Output the [x, y] coordinate of the center of the cell containing the given text.  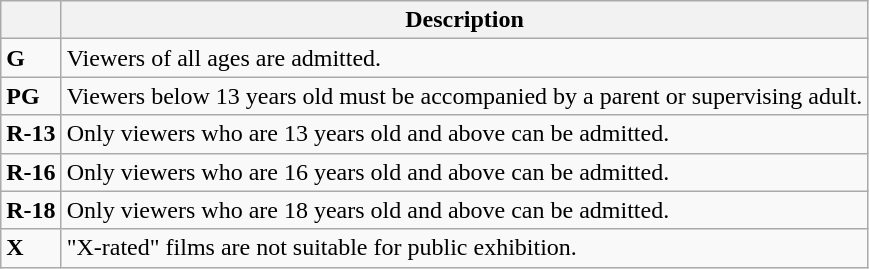
Viewers of all ages are admitted. [464, 58]
R-18 [31, 210]
Description [464, 20]
X [31, 248]
Viewers below 13 years old must be accompanied by a parent or supervising adult. [464, 96]
PG [31, 96]
Only viewers who are 13 years old and above can be admitted. [464, 134]
R-16 [31, 172]
R-13 [31, 134]
Only viewers who are 18 years old and above can be admitted. [464, 210]
"X-rated" films are not suitable for public exhibition. [464, 248]
G [31, 58]
Only viewers who are 16 years old and above can be admitted. [464, 172]
